Identify which cell holds the provided text, then report its [X, Y] central coordinate. 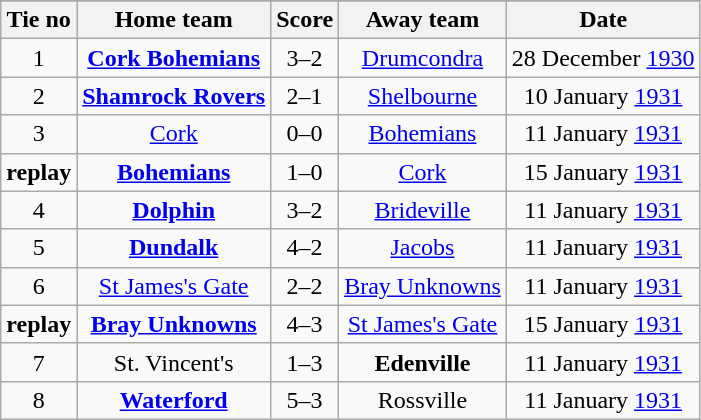
Tie no [39, 20]
8 [39, 400]
1 [39, 58]
6 [39, 286]
Edenville [423, 362]
Score [305, 20]
10 January 1931 [603, 96]
Dundalk [174, 248]
Jacobs [423, 248]
Shelbourne [423, 96]
5 [39, 248]
2–2 [305, 286]
1–0 [305, 172]
4–2 [305, 248]
Dolphin [174, 210]
4 [39, 210]
Rossville [423, 400]
Home team [174, 20]
1–3 [305, 362]
Away team [423, 20]
4–3 [305, 324]
Brideville [423, 210]
Waterford [174, 400]
3 [39, 134]
2–1 [305, 96]
28 December 1930 [603, 58]
2 [39, 96]
Cork Bohemians [174, 58]
Drumcondra [423, 58]
Shamrock Rovers [174, 96]
0–0 [305, 134]
7 [39, 362]
St. Vincent's [174, 362]
Date [603, 20]
5–3 [305, 400]
